Pinpoint the cell where the given text exists, returning its [x, y] midpoint coordinate. 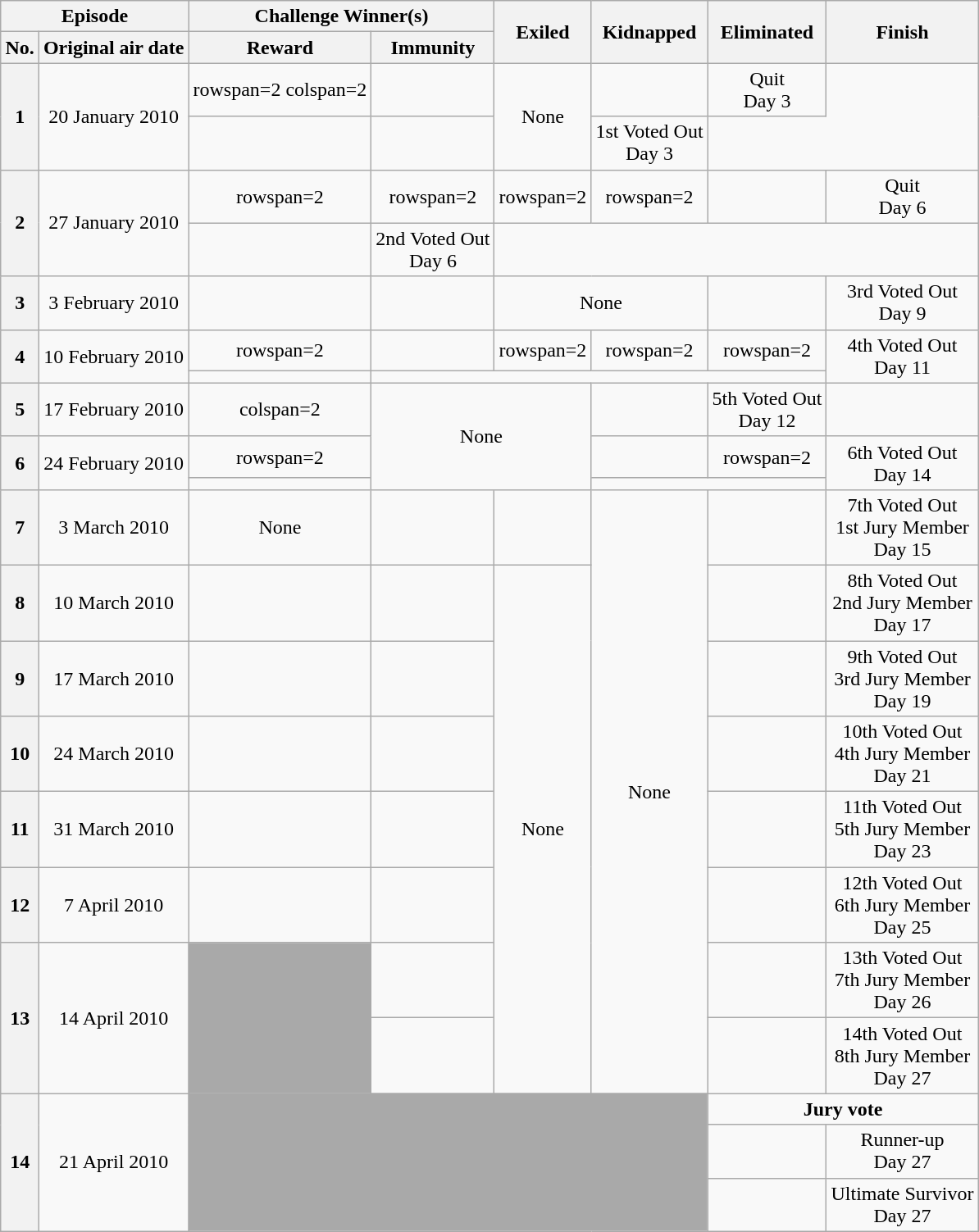
Ultimate SurvivorDay 27 [902, 1205]
21 April 2010 [113, 1162]
Original air date [113, 48]
31 March 2010 [113, 830]
3 [20, 303]
4 [20, 356]
3 February 2010 [113, 303]
QuitDay 3 [767, 90]
7 [20, 527]
Kidnapped [649, 32]
5 [20, 410]
13th Voted Out7th Jury MemberDay 26 [902, 980]
14th Voted Out8th Jury MemberDay 27 [902, 1056]
4th Voted OutDay 11 [902, 356]
1 [20, 116]
7th Voted Out1st Jury MemberDay 15 [902, 527]
9 [20, 679]
8 [20, 602]
Eliminated [767, 32]
3rd Voted OutDay 9 [902, 303]
Finish [902, 32]
10 February 2010 [113, 356]
14 [20, 1162]
colspan=2 [280, 410]
Immunity [433, 48]
12 [20, 905]
13 [20, 1018]
7 April 2010 [113, 905]
Runner-upDay 27 [902, 1151]
10 March 2010 [113, 602]
17 February 2010 [113, 410]
5th Voted OutDay 12 [767, 410]
12th Voted Out6th Jury MemberDay 25 [902, 905]
10th Voted Out4th Jury MemberDay 21 [902, 754]
20 January 2010 [113, 116]
Challenge Winner(s) [341, 16]
3 March 2010 [113, 527]
Jury vote [843, 1109]
14 April 2010 [113, 1018]
8th Voted Out2nd Jury MemberDay 17 [902, 602]
Exiled [543, 32]
9th Voted Out3rd Jury MemberDay 19 [902, 679]
2 [20, 223]
rowspan=2 colspan=2 [280, 90]
QuitDay 6 [902, 197]
24 February 2010 [113, 462]
1st Voted OutDay 3 [649, 143]
Reward [280, 48]
6th Voted OutDay 14 [902, 462]
24 March 2010 [113, 754]
11th Voted Out5th Jury MemberDay 23 [902, 830]
10 [20, 754]
Episode [95, 16]
27 January 2010 [113, 223]
6 [20, 462]
No. [20, 48]
2nd Voted OutDay 6 [433, 249]
17 March 2010 [113, 679]
11 [20, 830]
